Determine the (X, Y) coordinate at the center of the cell enclosing the given text.  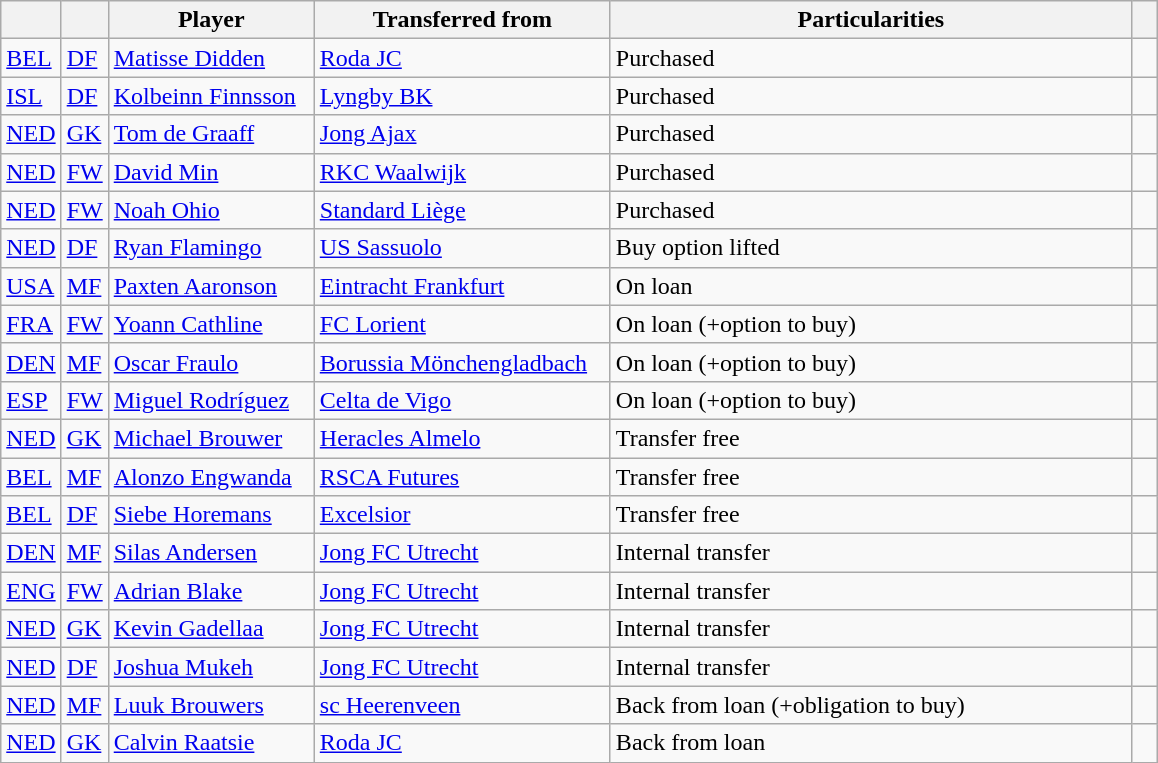
Borussia Mönchengladbach (462, 362)
Ryan Flamingo (211, 248)
sc Heerenveen (462, 705)
Michael Brouwer (211, 438)
Standard Liège (462, 210)
USA (31, 286)
Lyngby BK (462, 96)
US Sassuolo (462, 248)
David Min (211, 172)
Silas Andersen (211, 553)
Siebe Horemans (211, 515)
Adrian Blake (211, 591)
Alonzo Engwanda (211, 477)
Back from loan (870, 743)
ESP (31, 400)
Transferred from (462, 20)
Heracles Almelo (462, 438)
On loan (870, 286)
ENG (31, 591)
Matisse Didden (211, 58)
Oscar Fraulo (211, 362)
Jong Ajax (462, 134)
RSCA Futures (462, 477)
ISL (31, 96)
Back from loan (+obligation to buy) (870, 705)
Kolbeinn Finnsson (211, 96)
Tom de Graaff (211, 134)
Luuk Brouwers (211, 705)
Particularities (870, 20)
Buy option lifted (870, 248)
RKC Waalwijk (462, 172)
Miguel Rodríguez (211, 400)
Kevin Gadellaa (211, 629)
Yoann Cathline (211, 324)
Player (211, 20)
Excelsior (462, 515)
Celta de Vigo (462, 400)
FC Lorient (462, 324)
FRA (31, 324)
Noah Ohio (211, 210)
Eintracht Frankfurt (462, 286)
Paxten Aaronson (211, 286)
Joshua Mukeh (211, 667)
Calvin Raatsie (211, 743)
